Return [X, Y] of the center of cell containing provided text 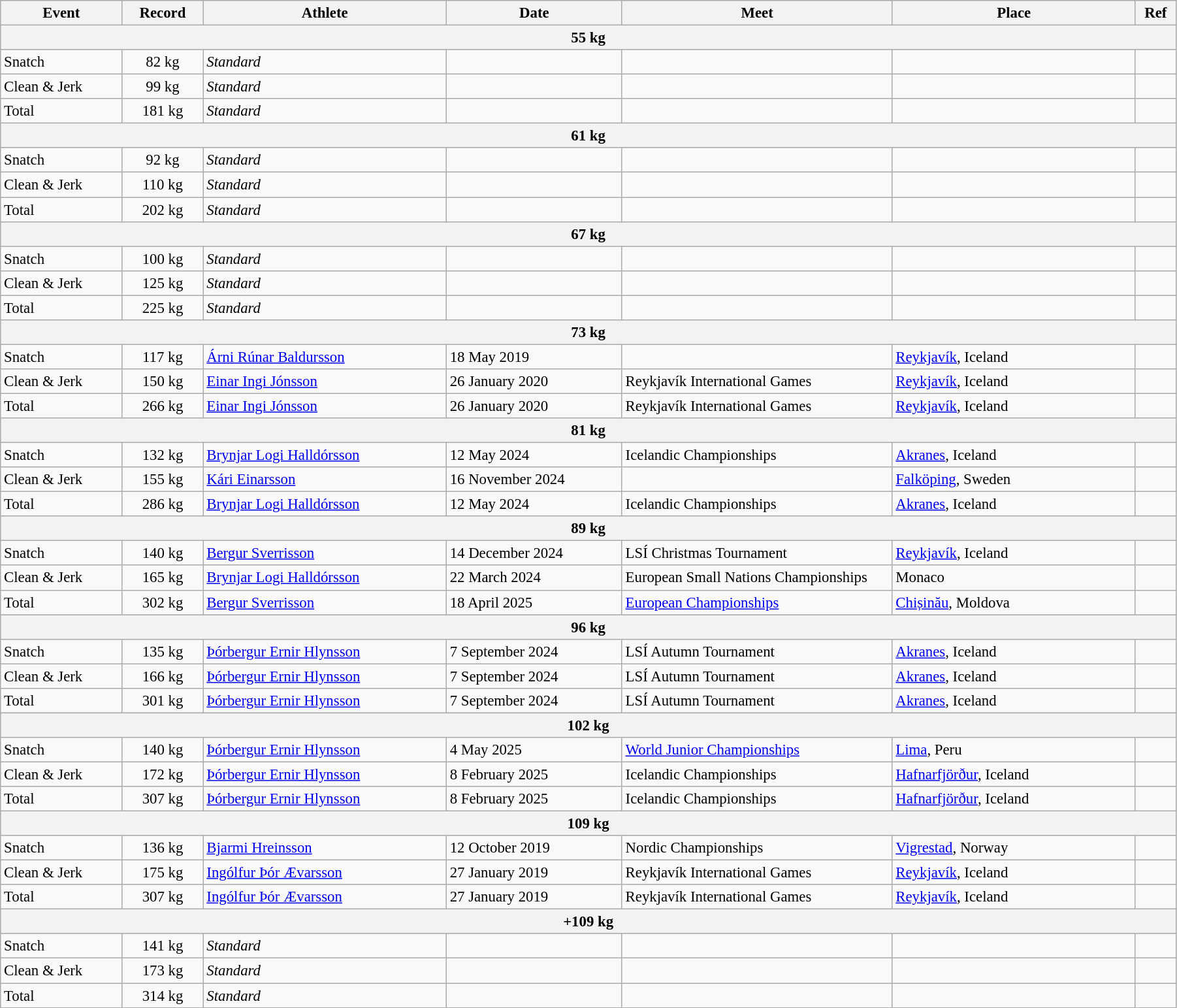
Kári Einarsson [325, 480]
22 March 2024 [534, 578]
61 kg [588, 136]
Bjarmi Hreinsson [325, 848]
89 kg [588, 528]
16 November 2024 [534, 480]
117 kg [163, 357]
Monaco [1014, 578]
225 kg [163, 308]
Record [163, 13]
Lima, Peru [1014, 750]
150 kg [163, 382]
67 kg [588, 234]
173 kg [163, 971]
172 kg [163, 774]
132 kg [163, 455]
109 kg [588, 824]
Date [534, 13]
165 kg [163, 578]
81 kg [588, 431]
Árni Rúnar Baldursson [325, 357]
166 kg [163, 676]
55 kg [588, 38]
99 kg [163, 87]
Vigrestad, Norway [1014, 848]
12 October 2019 [534, 848]
141 kg [163, 947]
175 kg [163, 873]
286 kg [163, 504]
100 kg [163, 259]
Meet [757, 13]
European Small Nations Championships [757, 578]
136 kg [163, 848]
135 kg [163, 651]
Chișinău, Moldova [1014, 602]
Falköping, Sweden [1014, 480]
314 kg [163, 996]
+109 kg [588, 922]
125 kg [163, 283]
266 kg [163, 406]
European Championships [757, 602]
4 May 2025 [534, 750]
Event [61, 13]
82 kg [163, 62]
73 kg [588, 333]
92 kg [163, 160]
102 kg [588, 725]
World Junior Championships [757, 750]
Ref [1155, 13]
202 kg [163, 210]
Place [1014, 13]
18 May 2019 [534, 357]
18 April 2025 [534, 602]
302 kg [163, 602]
181 kg [163, 111]
301 kg [163, 701]
LSÍ Christmas Tournament [757, 553]
155 kg [163, 480]
14 December 2024 [534, 553]
96 kg [588, 627]
110 kg [163, 185]
Athlete [325, 13]
Nordic Championships [757, 848]
